Scan for the cell matching the given text and deliver its [X, Y] coordinate at center. 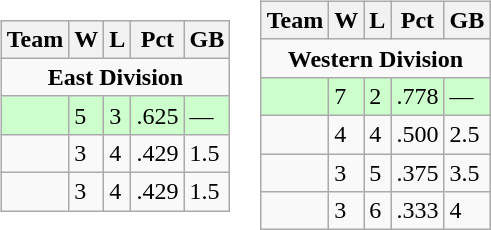
.778 [418, 96]
.375 [418, 173]
3.5 [467, 173]
2 [378, 96]
.500 [418, 134]
.333 [418, 211]
.625 [158, 115]
Western Division [375, 58]
6 [378, 211]
7 [346, 96]
2.5 [467, 134]
East Division [115, 77]
